Locate the cell with the specified text and output its [X, Y] center coordinate. 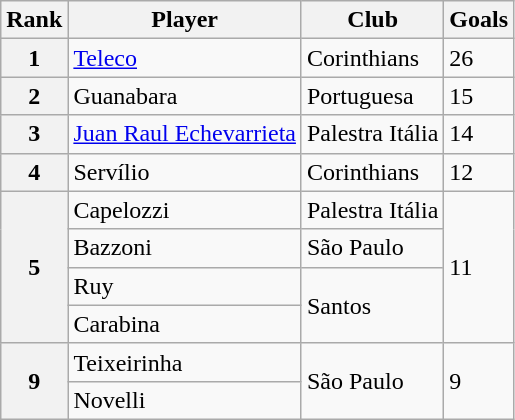
Bazzoni [185, 248]
3 [34, 134]
Portuguesa [372, 96]
Rank [34, 20]
5 [34, 267]
2 [34, 96]
Teleco [185, 58]
4 [34, 172]
1 [34, 58]
Capelozzi [185, 210]
Carabina [185, 324]
Club [372, 20]
Player [185, 20]
12 [479, 172]
Teixeirinha [185, 362]
15 [479, 96]
Santos [372, 305]
14 [479, 134]
Ruy [185, 286]
11 [479, 267]
Guanabara [185, 96]
26 [479, 58]
Juan Raul Echevarrieta [185, 134]
Servílio [185, 172]
Goals [479, 20]
Novelli [185, 400]
